From the cell containing the given text, extract its center point as [x, y] coordinate. 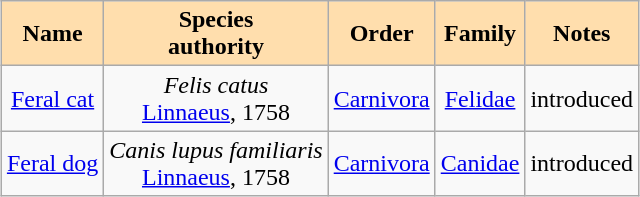
Felidae [480, 98]
Speciesauthority [216, 34]
Notes [582, 34]
Name [52, 34]
Feral cat [52, 98]
Canidae [480, 164]
Family [480, 34]
Feral dog [52, 164]
Canis lupus familiarisLinnaeus, 1758 [216, 164]
Felis catusLinnaeus, 1758 [216, 98]
Order [382, 34]
